Return the [X, Y] coordinate for the center point of the cell that contains the specified text.  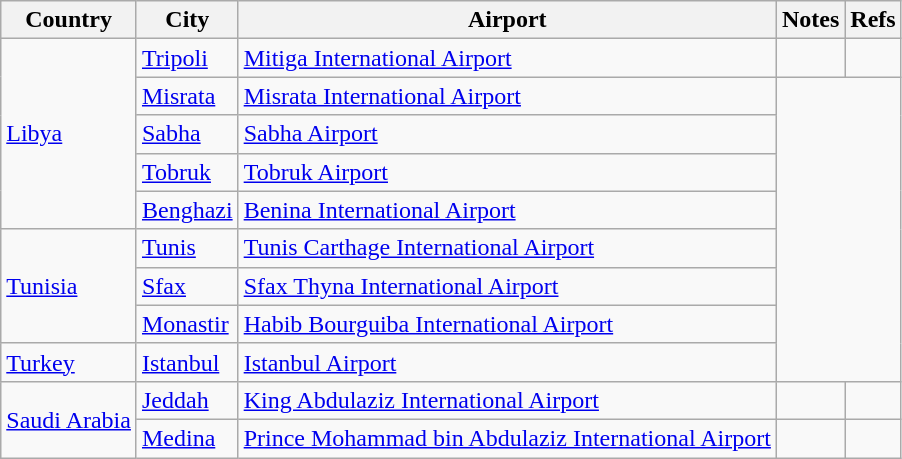
Tunis [187, 248]
Saudi Arabia [69, 419]
Tobruk Airport [507, 172]
Istanbul [187, 362]
Medina [187, 438]
Monastir [187, 324]
Tunisia [69, 286]
Sfax [187, 286]
Tunis Carthage International Airport [507, 248]
Habib Bourguiba International Airport [507, 324]
Jeddah [187, 400]
Prince Mohammad bin Abdulaziz International Airport [507, 438]
Benina International Airport [507, 210]
Benghazi [187, 210]
Istanbul Airport [507, 362]
Tripoli [187, 58]
Tobruk [187, 172]
Mitiga International Airport [507, 58]
Country [69, 20]
Libya [69, 134]
Sabha Airport [507, 134]
Refs [873, 20]
Turkey [69, 362]
Sfax Thyna International Airport [507, 286]
Notes [810, 20]
Sabha [187, 134]
City [187, 20]
Airport [507, 20]
Misrata [187, 96]
King Abdulaziz International Airport [507, 400]
Misrata International Airport [507, 96]
